Determine the (x, y) coordinate at the center of the cell enclosing the given text.  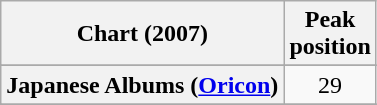
Chart (2007) (142, 34)
Peak position (330, 34)
Japanese Albums (Oricon) (142, 85)
29 (330, 85)
